Identify which cell holds the provided text, then report its [x, y] central coordinate. 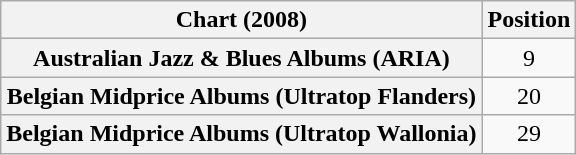
Position [529, 20]
20 [529, 96]
9 [529, 58]
Belgian Midprice Albums (Ultratop Flanders) [242, 96]
29 [529, 134]
Chart (2008) [242, 20]
Australian Jazz & Blues Albums (ARIA) [242, 58]
Belgian Midprice Albums (Ultratop Wallonia) [242, 134]
